Output the (x, y) coordinate of the center of the cell containing the given text.  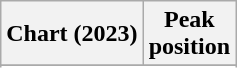
Peakposition (189, 34)
Chart (2023) (72, 34)
